Extract the (X, Y) coordinate from the center of the cell holding the provided text.  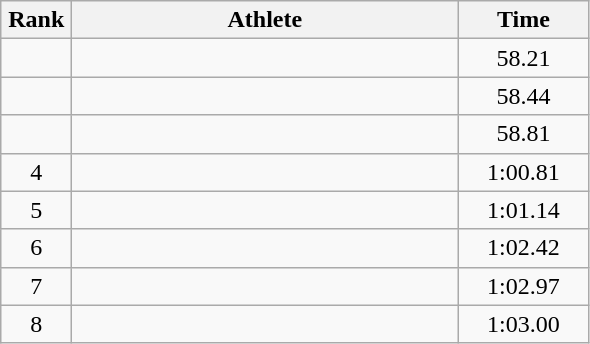
58.44 (524, 96)
Rank (36, 20)
1:02.42 (524, 248)
58.21 (524, 58)
1:02.97 (524, 286)
Time (524, 20)
7 (36, 286)
1:01.14 (524, 210)
1:00.81 (524, 172)
8 (36, 324)
58.81 (524, 134)
Athlete (265, 20)
6 (36, 248)
4 (36, 172)
5 (36, 210)
1:03.00 (524, 324)
